Find where the given text appears and provide that cell's center as [X, Y] coordinate. 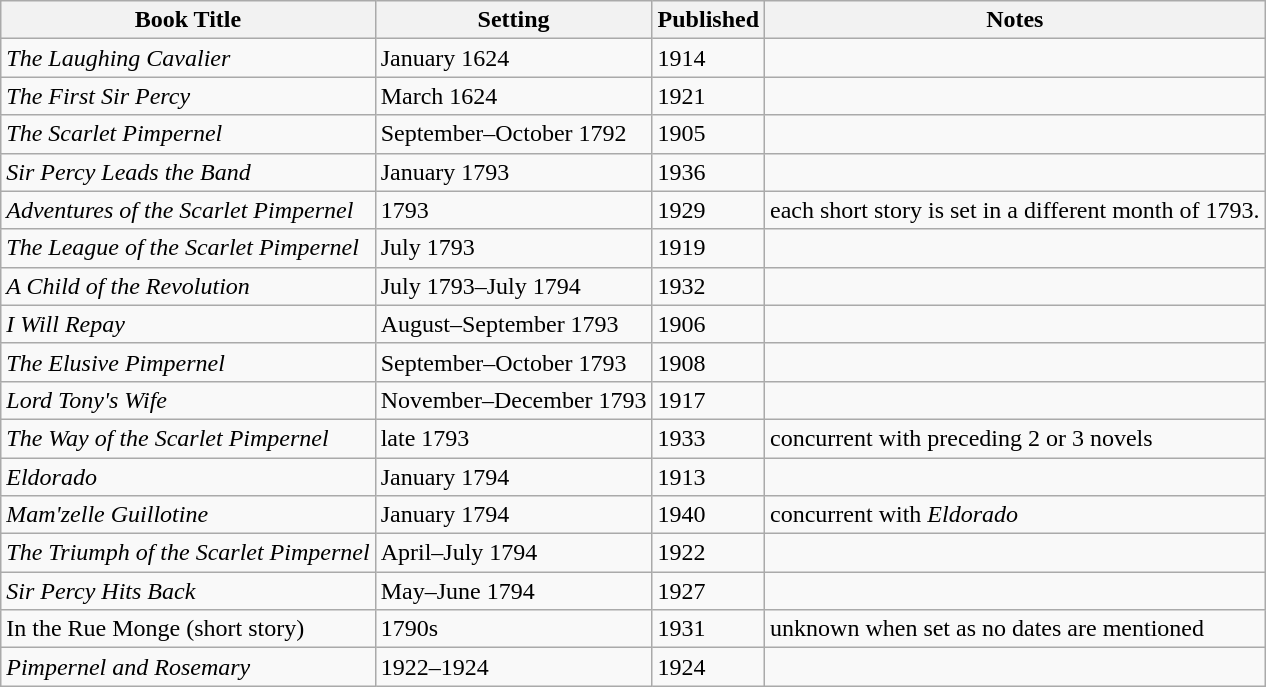
1917 [708, 400]
each short story is set in a different month of 1793. [1016, 210]
1913 [708, 477]
Pimpernel and Rosemary [188, 667]
Notes [1016, 20]
May–June 1794 [514, 591]
1906 [708, 324]
1922–1924 [514, 667]
July 1793 [514, 248]
The Triumph of the Scarlet Pimpernel [188, 553]
1936 [708, 172]
The Scarlet Pimpernel [188, 134]
In the Rue Monge (short story) [188, 629]
Published [708, 20]
Sir Percy Hits Back [188, 591]
Adventures of the Scarlet Pimpernel [188, 210]
1924 [708, 667]
1914 [708, 58]
1940 [708, 515]
1931 [708, 629]
March 1624 [514, 96]
concurrent with Eldorado [1016, 515]
1922 [708, 553]
The Elusive Pimpernel [188, 362]
1790s [514, 629]
Setting [514, 20]
Mam'zelle Guillotine [188, 515]
unknown when set as no dates are mentioned [1016, 629]
I Will Repay [188, 324]
January 1624 [514, 58]
July 1793–July 1794 [514, 286]
The Laughing Cavalier [188, 58]
late 1793 [514, 438]
A Child of the Revolution [188, 286]
1919 [708, 248]
September–October 1793 [514, 362]
1932 [708, 286]
1908 [708, 362]
1905 [708, 134]
1927 [708, 591]
The Way of the Scarlet Pimpernel [188, 438]
1929 [708, 210]
Book Title [188, 20]
1933 [708, 438]
November–December 1793 [514, 400]
The First Sir Percy [188, 96]
Sir Percy Leads the Band [188, 172]
1793 [514, 210]
1921 [708, 96]
September–October 1792 [514, 134]
August–September 1793 [514, 324]
The League of the Scarlet Pimpernel [188, 248]
Eldorado [188, 477]
January 1793 [514, 172]
April–July 1794 [514, 553]
Lord Tony's Wife [188, 400]
concurrent with preceding 2 or 3 novels [1016, 438]
